Extract the (X, Y) coordinate from the center of the cell holding the provided text.  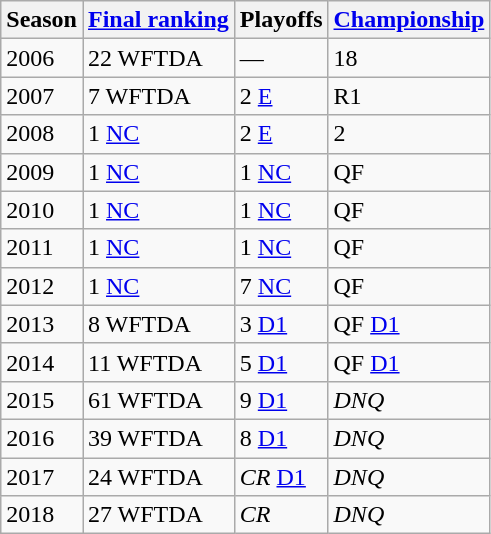
Season (42, 20)
61 WFTDA (158, 400)
39 WFTDA (158, 438)
7 WFTDA (158, 96)
11 WFTDA (158, 362)
8 D1 (281, 438)
9 D1 (281, 400)
24 WFTDA (158, 477)
2011 (42, 248)
27 WFTDA (158, 515)
Championship (409, 20)
— (281, 58)
CR (281, 515)
18 (409, 58)
2015 (42, 400)
5 D1 (281, 362)
2006 (42, 58)
2009 (42, 172)
Playoffs (281, 20)
2014 (42, 362)
R1 (409, 96)
2018 (42, 515)
Final ranking (158, 20)
2007 (42, 96)
2017 (42, 477)
CR D1 (281, 477)
2010 (42, 210)
2012 (42, 286)
3 D1 (281, 324)
22 WFTDA (158, 58)
2013 (42, 324)
2016 (42, 438)
2008 (42, 134)
7 NC (281, 286)
8 WFTDA (158, 324)
2 (409, 134)
